Detect which cell encompasses the target text, then output its (x, y) center coordinate. 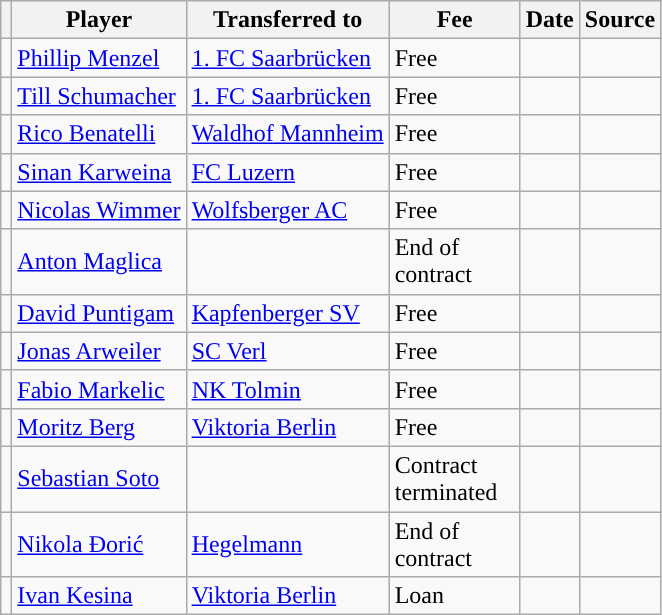
David Puntigam (99, 313)
Waldhof Mannheim (288, 134)
Date (550, 20)
Nicolas Wimmer (99, 210)
Wolfsberger AC (288, 210)
Kapfenberger SV (288, 313)
Player (99, 20)
Phillip Menzel (99, 58)
Moritz Berg (99, 427)
Hegelmann (288, 544)
SC Verl (288, 351)
Source (620, 20)
Nikola Đorić (99, 544)
NK Tolmin (288, 389)
Sinan Karweina (99, 172)
Jonas Arweiler (99, 351)
Rico Benatelli (99, 134)
Loan (454, 596)
FC Luzern (288, 172)
Transferred to (288, 20)
Contract terminated (454, 478)
Till Schumacher (99, 96)
Fabio Markelic (99, 389)
Ivan Kesina (99, 596)
Anton Maglica (99, 262)
Fee (454, 20)
Sebastian Soto (99, 478)
